Search for the cell housing the specified text and yield its [x, y] center coordinate. 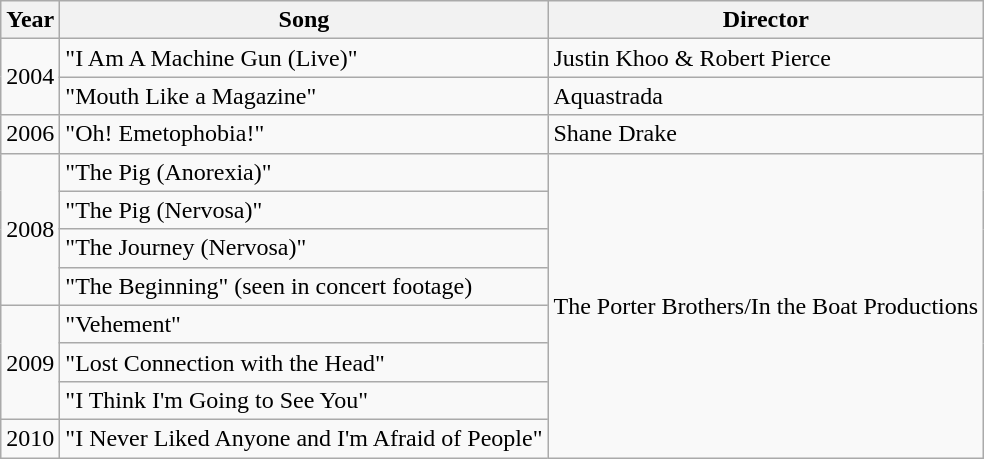
"Oh! Emetophobia!" [304, 134]
Shane Drake [766, 134]
"The Journey (Nervosa)" [304, 248]
"I Never Liked Anyone and I'm Afraid of People" [304, 438]
Year [30, 20]
2009 [30, 362]
2004 [30, 77]
"Lost Connection with the Head" [304, 362]
Song [304, 20]
2006 [30, 134]
Aquastrada [766, 96]
2008 [30, 229]
2010 [30, 438]
"Mouth Like a Magazine" [304, 96]
"The Beginning" (seen in concert footage) [304, 286]
"The Pig (Nervosa)" [304, 210]
"I Am A Machine Gun (Live)" [304, 58]
"Vehement" [304, 324]
"I Think I'm Going to See You" [304, 400]
Director [766, 20]
"The Pig (Anorexia)" [304, 172]
The Porter Brothers/In the Boat Productions [766, 305]
Justin Khoo & Robert Pierce [766, 58]
